Capture the cell that displays the provided text and extract its [X, Y] central coordinate. 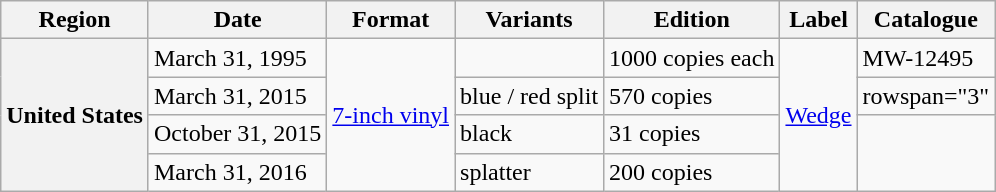
Variants [530, 20]
blue / red split [530, 96]
1000 copies each [692, 58]
Edition [692, 20]
Label [818, 20]
March 31, 2016 [237, 172]
October 31, 2015 [237, 134]
Date [237, 20]
black [530, 134]
Region [75, 20]
Wedge [818, 115]
Format [391, 20]
MW-12495 [926, 58]
Catalogue [926, 20]
rowspan="3" [926, 96]
570 copies [692, 96]
200 copies [692, 172]
splatter [530, 172]
March 31, 1995 [237, 58]
31 copies [692, 134]
March 31, 2015 [237, 96]
7-inch vinyl [391, 115]
United States [75, 115]
